For the text-containing cell, return its midpoint in [x, y] coordinate format. 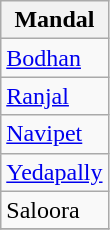
Bodhan [54, 58]
Saloora [54, 210]
Navipet [54, 134]
Ranjal [54, 96]
Yedapally [54, 172]
Mandal [54, 20]
